Detect which cell encompasses the target text, then output its (x, y) center coordinate. 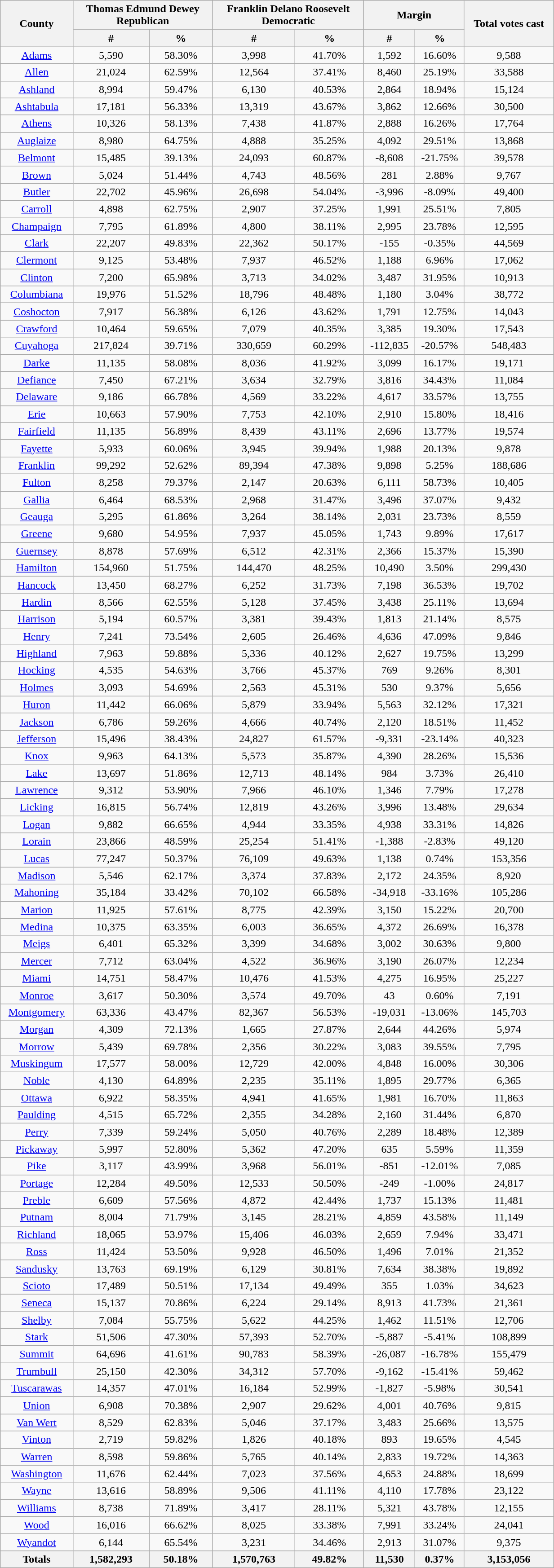
41.87% (330, 123)
984 (390, 773)
Thomas Edmund DeweyRepublican (143, 15)
6,129 (254, 1268)
36.53% (439, 585)
24,817 (509, 1183)
Lorain (37, 841)
37.56% (330, 1474)
1,743 (390, 534)
69.78% (181, 1047)
16.95% (439, 978)
17,181 (111, 106)
30,500 (509, 106)
Ottawa (37, 1098)
53.50% (181, 1251)
59.65% (181, 329)
16,184 (254, 1388)
16.60% (439, 55)
1,813 (390, 619)
Williams (37, 1508)
Madison (37, 876)
40.14% (330, 1457)
41.53% (330, 978)
60.87% (330, 158)
47.09% (439, 636)
1,988 (390, 448)
2,235 (254, 1081)
Van Wert (37, 1423)
7,079 (254, 329)
73.54% (181, 636)
-16.78% (439, 1354)
49,400 (509, 192)
40.74% (330, 722)
59,462 (509, 1371)
59.47% (181, 89)
188,686 (509, 465)
-0.35% (439, 243)
4,636 (390, 636)
35,184 (111, 893)
43.26% (330, 807)
12,713 (254, 773)
17,577 (111, 1064)
43.47% (181, 1012)
5,128 (254, 602)
71.89% (181, 1508)
5,046 (254, 1423)
Wyandot (37, 1542)
Allen (37, 72)
33.31% (439, 824)
217,824 (111, 346)
-9,162 (390, 1371)
13,868 (509, 141)
13.48% (439, 807)
12,564 (254, 72)
11,452 (509, 722)
12.75% (439, 312)
5,997 (111, 1149)
3,998 (254, 55)
19,702 (509, 585)
Erie (37, 414)
3,438 (390, 602)
77,247 (111, 859)
1,582,293 (111, 1559)
9,506 (254, 1491)
43.78% (439, 1508)
54.04% (330, 192)
299,430 (509, 568)
25.19% (439, 72)
10,375 (111, 927)
51.52% (181, 295)
49.83% (181, 243)
7,753 (254, 414)
7,963 (111, 653)
18,416 (509, 414)
154,960 (111, 568)
25.51% (439, 209)
24,041 (509, 1525)
33.42% (181, 893)
30.63% (439, 944)
12,819 (254, 807)
Putnam (37, 1217)
99,292 (111, 465)
Holmes (37, 687)
12,595 (509, 226)
33.38% (330, 1525)
28.26% (439, 756)
19,976 (111, 295)
46.03% (330, 1234)
Morgan (37, 1029)
43.11% (330, 431)
38,772 (509, 295)
26.46% (330, 636)
30,541 (509, 1388)
52.99% (330, 1388)
5.59% (439, 1149)
51,506 (111, 1337)
2,913 (390, 1542)
Shelby (37, 1320)
Preble (37, 1200)
15,406 (254, 1234)
63.35% (181, 927)
4,743 (254, 175)
0.74% (439, 859)
58.13% (181, 123)
48.25% (330, 568)
Henry (37, 636)
Margin (414, 15)
45.05% (330, 534)
-34,918 (390, 893)
65.32% (181, 944)
24.35% (439, 876)
9,882 (111, 824)
7.94% (439, 1234)
-112,835 (390, 346)
3,190 (390, 961)
55.75% (181, 1320)
45.96% (181, 192)
Trumbull (37, 1371)
3,150 (390, 910)
48.56% (330, 175)
15,124 (509, 89)
62.75% (181, 209)
44.25% (330, 1320)
7,084 (111, 1320)
Summit (37, 1354)
Muskingum (37, 1064)
2,355 (254, 1115)
2,627 (390, 653)
-5,887 (390, 1337)
57,393 (254, 1337)
9,125 (111, 260)
6.96% (439, 260)
8,258 (111, 482)
8,920 (509, 876)
82,367 (254, 1012)
10,326 (111, 123)
Portage (37, 1183)
8,775 (254, 910)
9,588 (509, 55)
38.14% (330, 517)
10,464 (111, 329)
56.53% (330, 1012)
31.44% (439, 1115)
-9,331 (390, 739)
34.46% (330, 1542)
19,892 (509, 1268)
Carroll (37, 209)
62.17% (181, 876)
Paulding (37, 1115)
7,712 (111, 961)
2,366 (390, 551)
41.73% (439, 1303)
35.87% (330, 756)
7,966 (254, 790)
56.01% (330, 1166)
2,644 (390, 1029)
6,130 (254, 89)
5.25% (439, 465)
3,968 (254, 1166)
89,394 (254, 465)
635 (390, 1149)
2,356 (254, 1047)
3,117 (111, 1166)
30.22% (330, 1047)
5,321 (390, 1508)
61.57% (330, 739)
3,381 (254, 619)
Fairfield (37, 431)
25,254 (254, 841)
Butler (37, 192)
9,898 (390, 465)
65.98% (181, 277)
-5.41% (439, 1337)
-23.14% (439, 739)
5,439 (111, 1047)
28.21% (330, 1217)
-249 (390, 1183)
Wayne (37, 1491)
57.69% (181, 551)
13,299 (509, 653)
25,150 (111, 1371)
68.53% (181, 500)
Tuscarawas (37, 1388)
3,816 (390, 380)
4,545 (509, 1440)
12,155 (509, 1508)
66.65% (181, 824)
14,363 (509, 1457)
57.56% (181, 1200)
12,706 (509, 1320)
16.26% (439, 123)
37.41% (330, 72)
11,442 (111, 705)
3,634 (254, 380)
17,062 (509, 260)
-19,031 (390, 1012)
71.79% (181, 1217)
Athens (37, 123)
4,522 (254, 961)
6,464 (111, 500)
37.17% (330, 1423)
20.63% (330, 482)
6,609 (111, 1200)
Jefferson (37, 739)
8,913 (390, 1303)
8,004 (111, 1217)
8,301 (509, 670)
9,186 (111, 397)
Lawrence (37, 790)
11,676 (111, 1474)
2,888 (390, 123)
48.48% (330, 295)
17,543 (509, 329)
57.90% (181, 414)
1,791 (390, 312)
1,462 (390, 1320)
-1,388 (390, 841)
13,319 (254, 106)
-15.41% (439, 1371)
25.11% (439, 602)
66.78% (181, 397)
34,312 (254, 1371)
1,138 (390, 859)
Pickaway (37, 1149)
37.07% (439, 500)
7,991 (390, 1525)
50.37% (181, 859)
16,815 (111, 807)
3,093 (111, 687)
Lake (37, 773)
4,515 (111, 1115)
8,036 (254, 363)
48.14% (330, 773)
3,496 (390, 500)
Licking (37, 807)
1,592 (390, 55)
28.11% (330, 1508)
40.12% (330, 653)
79.37% (181, 482)
62.44% (181, 1474)
6,252 (254, 585)
56.33% (181, 106)
45.31% (330, 687)
Sandusky (37, 1268)
3,385 (390, 329)
16.70% (439, 1098)
4,372 (390, 927)
5,546 (111, 876)
62.83% (181, 1423)
7,438 (254, 123)
4,859 (390, 1217)
51.44% (181, 175)
37.83% (330, 876)
3,996 (390, 807)
Ashtabula (37, 106)
7,917 (111, 312)
33.35% (330, 824)
46.50% (330, 1251)
8,559 (509, 517)
2,120 (390, 722)
8,738 (111, 1508)
13,763 (111, 1268)
65.72% (181, 1115)
Ross (37, 1251)
1.03% (439, 1286)
49.49% (330, 1286)
39.55% (439, 1047)
4,092 (390, 141)
19.72% (439, 1457)
3,574 (254, 995)
56.38% (181, 312)
23,122 (509, 1491)
-33.16% (439, 893)
50.17% (330, 243)
61.89% (181, 226)
4,888 (254, 141)
2,833 (390, 1457)
42.31% (330, 551)
47.20% (330, 1149)
8,878 (111, 551)
6,224 (254, 1303)
5,622 (254, 1320)
Darke (37, 363)
Ashland (37, 89)
Delaware (37, 397)
48.59% (181, 841)
13,575 (509, 1423)
13,616 (111, 1491)
45.37% (330, 670)
33.24% (439, 1525)
20,700 (509, 910)
3,002 (390, 944)
Lucas (37, 859)
5,362 (254, 1149)
2,864 (390, 89)
Miami (37, 978)
15,496 (111, 739)
41.11% (330, 1491)
1,895 (390, 1081)
59.26% (181, 722)
33.94% (330, 705)
155,479 (509, 1354)
769 (390, 670)
8,598 (111, 1457)
40,323 (509, 739)
5,974 (509, 1029)
32.12% (439, 705)
25,227 (509, 978)
Knox (37, 756)
3,945 (254, 448)
Morrow (37, 1047)
13,697 (111, 773)
10,663 (111, 414)
16.17% (439, 363)
Jackson (37, 722)
19.75% (439, 653)
58.30% (181, 55)
7,198 (390, 585)
108,899 (509, 1337)
7,450 (111, 380)
64,696 (111, 1354)
33.57% (439, 397)
43 (390, 995)
70.86% (181, 1303)
17,617 (509, 534)
Logan (37, 824)
-1,827 (390, 1388)
37.25% (330, 209)
3,145 (254, 1217)
3,617 (111, 995)
41.70% (330, 55)
Medina (37, 927)
Crawford (37, 329)
8,980 (111, 141)
6,870 (509, 1115)
26,410 (509, 773)
29,634 (509, 807)
5,563 (390, 705)
Hocking (37, 670)
27.87% (330, 1029)
County (37, 23)
61.86% (181, 517)
70.38% (181, 1405)
23,866 (111, 841)
0.37% (439, 1559)
42.00% (330, 1064)
Fayette (37, 448)
145,703 (509, 1012)
Auglaize (37, 141)
42.10% (330, 414)
15.22% (439, 910)
30.81% (330, 1268)
17,321 (509, 705)
330,659 (254, 346)
90,783 (254, 1354)
38.43% (181, 739)
4,309 (111, 1029)
38.11% (330, 226)
-8.09% (439, 192)
15.13% (439, 1200)
1,991 (390, 209)
43.99% (181, 1166)
11,481 (509, 1200)
42.39% (330, 910)
20.13% (439, 448)
4,653 (390, 1474)
63.04% (181, 961)
Geauga (37, 517)
4,617 (390, 397)
47.38% (330, 465)
105,286 (509, 893)
29.77% (439, 1081)
33.22% (330, 397)
19,574 (509, 431)
2,696 (390, 431)
22,362 (254, 243)
3,099 (390, 363)
53.48% (181, 260)
8,460 (390, 72)
Perry (37, 1132)
1,346 (390, 790)
9,846 (509, 636)
34,623 (509, 1286)
5,933 (111, 448)
25.66% (439, 1423)
2,563 (254, 687)
64.75% (181, 141)
Greene (37, 534)
6,111 (390, 482)
76,109 (254, 859)
9,815 (509, 1405)
7.01% (439, 1251)
-12.01% (439, 1166)
22,207 (111, 243)
5,024 (111, 175)
-1.00% (439, 1183)
Mahoning (37, 893)
16,016 (111, 1525)
26.69% (439, 927)
69.19% (181, 1268)
44.26% (439, 1029)
7,023 (254, 1474)
53.90% (181, 790)
9,375 (509, 1542)
9,878 (509, 448)
10,405 (509, 482)
21,024 (111, 72)
Marion (37, 910)
58.00% (181, 1064)
57.70% (330, 1371)
47.01% (181, 1388)
33,588 (509, 72)
58.08% (181, 363)
53.97% (181, 1234)
Champaign (37, 226)
29.51% (439, 141)
5,656 (509, 687)
58.73% (439, 482)
58.47% (181, 978)
4,130 (111, 1081)
3,083 (390, 1047)
2,172 (390, 876)
65.54% (181, 1542)
12,533 (254, 1183)
43.58% (439, 1217)
14,826 (509, 824)
43.62% (330, 312)
Hancock (37, 585)
893 (390, 1440)
9.37% (439, 687)
2,605 (254, 636)
9,800 (509, 944)
12.66% (439, 106)
14,357 (111, 1388)
24,093 (254, 158)
70,102 (254, 893)
6,365 (509, 1081)
49.82% (330, 1559)
13,694 (509, 602)
Defiance (37, 380)
18,065 (111, 1234)
18,699 (509, 1474)
59.24% (181, 1132)
17,489 (111, 1286)
2,968 (254, 500)
6,922 (111, 1098)
64.13% (181, 756)
530 (390, 687)
17,134 (254, 1286)
29.14% (330, 1303)
49,120 (509, 841)
6,144 (111, 1542)
-8,608 (390, 158)
23.78% (439, 226)
4,569 (254, 397)
548,483 (509, 346)
2,160 (390, 1115)
11,863 (509, 1098)
33,471 (509, 1234)
1,188 (390, 260)
26.07% (439, 961)
3.50% (439, 568)
Vinton (37, 1440)
54.95% (181, 534)
6,003 (254, 927)
14,751 (111, 978)
39.94% (330, 448)
7,634 (390, 1268)
Highland (37, 653)
153,356 (509, 859)
21.14% (439, 619)
9,432 (509, 500)
13.77% (439, 431)
4,001 (390, 1405)
49.63% (330, 859)
57.61% (181, 910)
Total votes cast (509, 23)
Belmont (37, 158)
Hardin (37, 602)
58.39% (330, 1354)
Seneca (37, 1303)
2,995 (390, 226)
2,289 (390, 1132)
35.25% (330, 141)
3,487 (390, 277)
3,862 (390, 106)
66.62% (181, 1525)
4,898 (111, 209)
68.27% (181, 585)
7,085 (509, 1166)
3,766 (254, 670)
Richland (37, 1234)
18.48% (439, 1132)
19.30% (439, 329)
39.43% (330, 619)
59.86% (181, 1457)
Brown (37, 175)
3,374 (254, 876)
60.29% (330, 346)
Columbiana (37, 295)
11.51% (439, 1320)
12,234 (509, 961)
39.13% (181, 158)
18,796 (254, 295)
4,944 (254, 824)
24.88% (439, 1474)
1,180 (390, 295)
52.62% (181, 465)
3,713 (254, 277)
Clinton (37, 277)
21,352 (509, 1251)
Guernsey (37, 551)
Warren (37, 1457)
-26,087 (390, 1354)
-3,996 (390, 192)
41.65% (330, 1098)
3,399 (254, 944)
Gallia (37, 500)
30,306 (509, 1064)
3,153,056 (509, 1559)
11,084 (509, 380)
35.11% (330, 1081)
19.65% (439, 1440)
17.78% (439, 1491)
16,378 (509, 927)
17,764 (509, 123)
0.60% (439, 995)
6,908 (111, 1405)
7,241 (111, 636)
9,928 (254, 1251)
44,569 (509, 243)
51.86% (181, 773)
38.38% (439, 1268)
34.43% (439, 380)
2,910 (390, 414)
1,496 (390, 1251)
34.68% (330, 944)
15,485 (111, 158)
63,336 (111, 1012)
Pike (37, 1166)
1,737 (390, 1200)
7,805 (509, 209)
50.18% (181, 1559)
12,284 (111, 1183)
22,702 (111, 192)
6,786 (111, 722)
4,110 (390, 1491)
58.35% (181, 1098)
-5.98% (439, 1388)
3,231 (254, 1542)
Huron (37, 705)
8,529 (111, 1423)
5,194 (111, 619)
62.59% (181, 72)
5,336 (254, 653)
15.80% (439, 414)
42.44% (330, 1200)
15.37% (439, 551)
39.71% (181, 346)
Adams (37, 55)
16.00% (439, 1064)
41.61% (181, 1354)
11,925 (111, 910)
9,680 (111, 534)
60.57% (181, 619)
1,665 (254, 1029)
50.51% (181, 1286)
Meigs (37, 944)
4,275 (390, 978)
9.89% (439, 534)
12,729 (254, 1064)
2,659 (390, 1234)
Totals (37, 1559)
40.35% (330, 329)
60.06% (181, 448)
8,994 (111, 89)
-155 (390, 243)
Harrison (37, 619)
31.95% (439, 277)
56.89% (181, 431)
3.04% (439, 295)
49.70% (330, 995)
355 (390, 1286)
9.26% (439, 670)
67.21% (181, 380)
66.06% (181, 705)
36.96% (330, 961)
Cuyahoga (37, 346)
31.73% (330, 585)
4,872 (254, 1200)
7,200 (111, 277)
4,666 (254, 722)
54.63% (181, 670)
5,879 (254, 705)
Fulton (37, 482)
66.58% (330, 893)
50.50% (330, 1183)
11,530 (390, 1559)
40.18% (330, 1440)
5,765 (254, 1457)
21,361 (509, 1303)
2,031 (390, 517)
29.62% (330, 1405)
18.94% (439, 89)
-20.57% (439, 346)
Clark (37, 243)
4,848 (390, 1064)
Franklin Delano RooseveltDemocratic (288, 15)
51.41% (330, 841)
24,827 (254, 739)
36.65% (330, 927)
18.51% (439, 722)
52.70% (330, 1337)
5,573 (254, 756)
4,800 (254, 226)
43.67% (330, 106)
-21.75% (439, 158)
37.45% (330, 602)
Scioto (37, 1286)
23.73% (439, 517)
4,941 (254, 1098)
Stark (37, 1337)
10,913 (509, 277)
15,137 (111, 1303)
8,025 (254, 1525)
3,417 (254, 1508)
11,359 (509, 1149)
13,755 (509, 397)
49.50% (181, 1183)
Union (37, 1405)
34.02% (330, 277)
Washington (37, 1474)
Noble (37, 1081)
51.75% (181, 568)
14,043 (509, 312)
144,470 (254, 568)
7.79% (439, 790)
1,981 (390, 1098)
Franklin (37, 465)
8,575 (509, 619)
15,536 (509, 756)
54.69% (181, 687)
17,278 (509, 790)
6,401 (111, 944)
5,295 (111, 517)
19,171 (509, 363)
31.47% (330, 500)
4,938 (390, 824)
Monroe (37, 995)
7,191 (509, 995)
9,963 (111, 756)
3,483 (390, 1423)
5,050 (254, 1132)
13,450 (111, 585)
31.07% (439, 1542)
62.55% (181, 602)
Montgomery (37, 1012)
11,424 (111, 1251)
34.28% (330, 1115)
4,390 (390, 756)
42.30% (181, 1371)
10,490 (390, 568)
6,512 (254, 551)
72.13% (181, 1029)
Coshocton (37, 312)
10,476 (254, 978)
58.89% (181, 1491)
11,149 (509, 1217)
46.10% (330, 790)
-851 (390, 1166)
15,390 (509, 551)
47.30% (181, 1337)
59.88% (181, 653)
1,826 (254, 1440)
32.79% (330, 380)
3,264 (254, 517)
Hamilton (37, 568)
9,767 (509, 175)
281 (390, 175)
4,535 (111, 670)
59.82% (181, 1440)
56.74% (181, 807)
8,566 (111, 602)
-13.06% (439, 1012)
3.73% (439, 773)
52.80% (181, 1149)
50.30% (181, 995)
2,719 (111, 1440)
2,147 (254, 482)
Clermont (37, 260)
64.89% (181, 1081)
Wood (37, 1525)
1,570,763 (254, 1559)
40.53% (330, 89)
6,126 (254, 312)
12,389 (509, 1132)
39,578 (509, 158)
Mercer (37, 961)
7,339 (111, 1132)
26,698 (254, 192)
46.52% (330, 260)
2.88% (439, 175)
8,439 (254, 431)
41.92% (330, 363)
9,312 (111, 790)
5,590 (111, 55)
-2.83% (439, 841)
